Locate the cell with the specified text and output its (x, y) center coordinate. 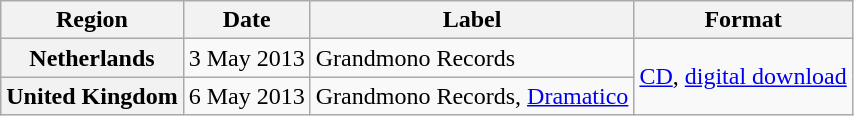
Format (743, 20)
3 May 2013 (246, 58)
Netherlands (92, 58)
Label (472, 20)
United Kingdom (92, 96)
Grandmono Records, Dramatico (472, 96)
Grandmono Records (472, 58)
6 May 2013 (246, 96)
Region (92, 20)
CD, digital download (743, 77)
Date (246, 20)
